From the cell containing the given text, extract its center point as [X, Y] coordinate. 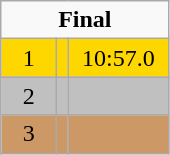
10:57.0 [118, 58]
1 [29, 58]
2 [29, 96]
3 [29, 134]
Final [85, 20]
